Find where the given text appears and provide that cell's center as (x, y) coordinate. 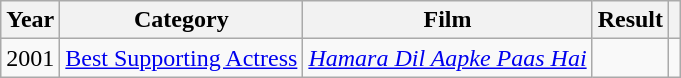
Category (182, 20)
Best Supporting Actress (182, 58)
Film (448, 20)
Hamara Dil Aapke Paas Hai (448, 58)
2001 (30, 58)
Result (630, 20)
Year (30, 20)
